Search for the cell housing the specified text and yield its (X, Y) center coordinate. 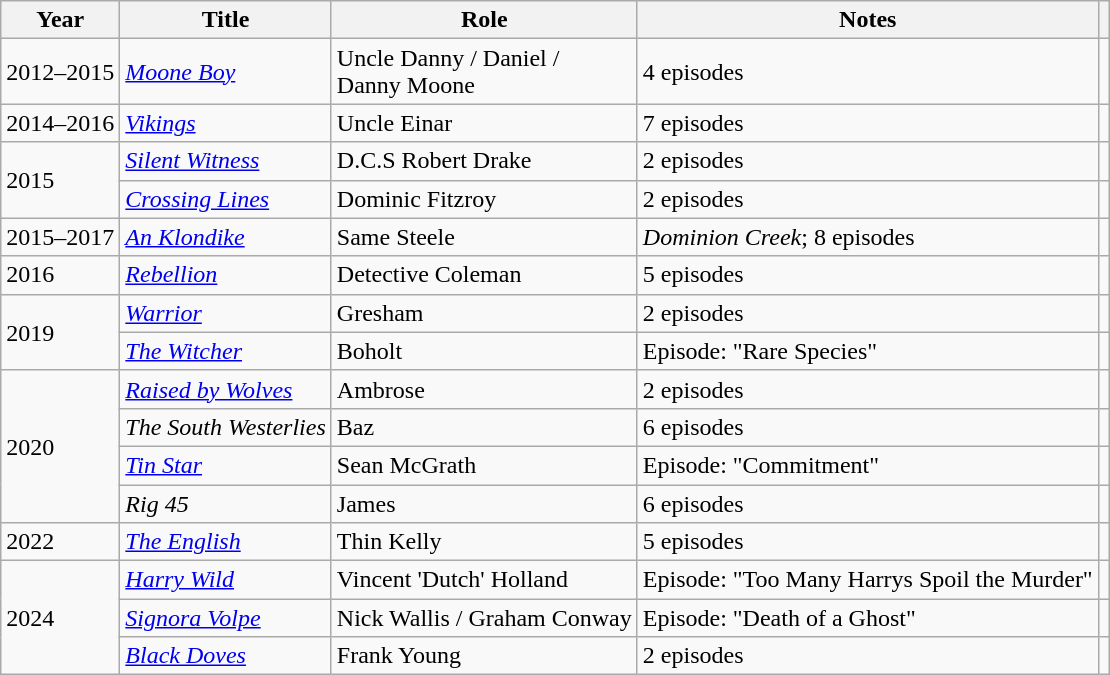
Raised by Wolves (226, 389)
Same Steele (484, 237)
Rig 45 (226, 503)
Dominion Creek; 8 episodes (868, 237)
Sean McGrath (484, 465)
2014–2016 (60, 123)
Role (484, 20)
2012–2015 (60, 72)
Vincent 'Dutch' Holland (484, 580)
Black Doves (226, 656)
2019 (60, 332)
2020 (60, 446)
2015 (60, 180)
Ambrose (484, 389)
2015–2017 (60, 237)
Year (60, 20)
Dominic Fitzroy (484, 199)
Baz (484, 427)
Thin Kelly (484, 542)
Nick Wallis / Graham Conway (484, 618)
Episode: "Death of a Ghost" (868, 618)
Warrior (226, 313)
Frank Young (484, 656)
Detective Coleman (484, 275)
Uncle Danny / Daniel /Danny Moone (484, 72)
Vikings (226, 123)
Notes (868, 20)
Uncle Einar (484, 123)
Episode: "Rare Species" (868, 351)
2022 (60, 542)
2024 (60, 618)
The Witcher (226, 351)
Episode: "Too Many Harrys Spoil the Murder" (868, 580)
Crossing Lines (226, 199)
Silent Witness (226, 161)
Episode: "Commitment" (868, 465)
Signora Volpe (226, 618)
The English (226, 542)
An Klondike (226, 237)
7 episodes (868, 123)
Tin Star (226, 465)
Boholt (484, 351)
Gresham (484, 313)
2016 (60, 275)
The South Westerlies (226, 427)
James (484, 503)
4 episodes (868, 72)
Title (226, 20)
D.C.S Robert Drake (484, 161)
Moone Boy (226, 72)
Harry Wild (226, 580)
Rebellion (226, 275)
